Output the (x, y) coordinate of the center of the cell containing the given text.  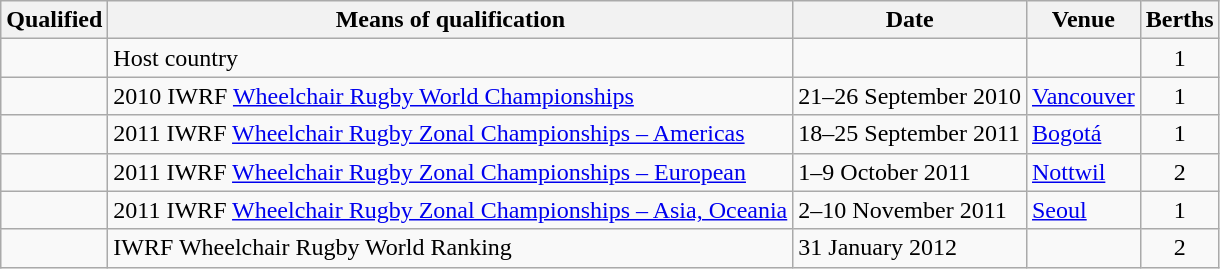
2011 IWRF Wheelchair Rugby Zonal Championships – European (450, 172)
Berths (1180, 20)
Venue (1083, 20)
Nottwil (1083, 172)
21–26 September 2010 (910, 96)
Bogotá (1083, 134)
1–9 October 2011 (910, 172)
Host country (450, 58)
Means of qualification (450, 20)
2010 IWRF Wheelchair Rugby World Championships (450, 96)
2–10 November 2011 (910, 210)
IWRF Wheelchair Rugby World Ranking (450, 248)
31 January 2012 (910, 248)
18–25 September 2011 (910, 134)
Date (910, 20)
Qualified (54, 20)
2011 IWRF Wheelchair Rugby Zonal Championships – Americas (450, 134)
Seoul (1083, 210)
2011 IWRF Wheelchair Rugby Zonal Championships – Asia, Oceania (450, 210)
Vancouver (1083, 96)
